Scan for the cell matching the given text and deliver its [X, Y] coordinate at center. 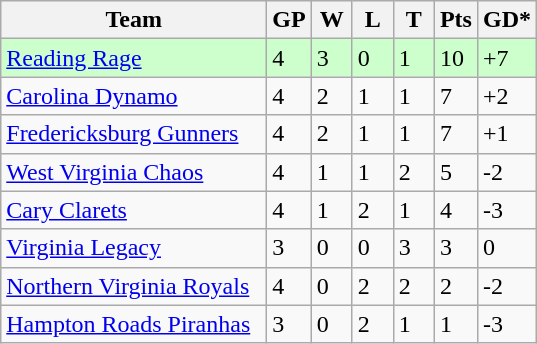
T [414, 20]
+1 [506, 134]
Northern Virginia Royals [134, 286]
Pts [456, 20]
Carolina Dynamo [134, 96]
+7 [506, 58]
W [332, 20]
GP [289, 20]
Hampton Roads Piranhas [134, 324]
Virginia Legacy [134, 248]
Team [134, 20]
GD* [506, 20]
West Virginia Chaos [134, 172]
5 [456, 172]
Cary Clarets [134, 210]
+2 [506, 96]
Reading Rage [134, 58]
10 [456, 58]
Fredericksburg Gunners [134, 134]
L [372, 20]
